Provide the [X, Y] coordinate of the cell's center where the given text is located.  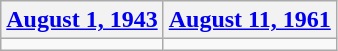
August 1, 1943 [82, 20]
August 11, 1961 [250, 20]
